Search for the cell housing the specified text and yield its (X, Y) center coordinate. 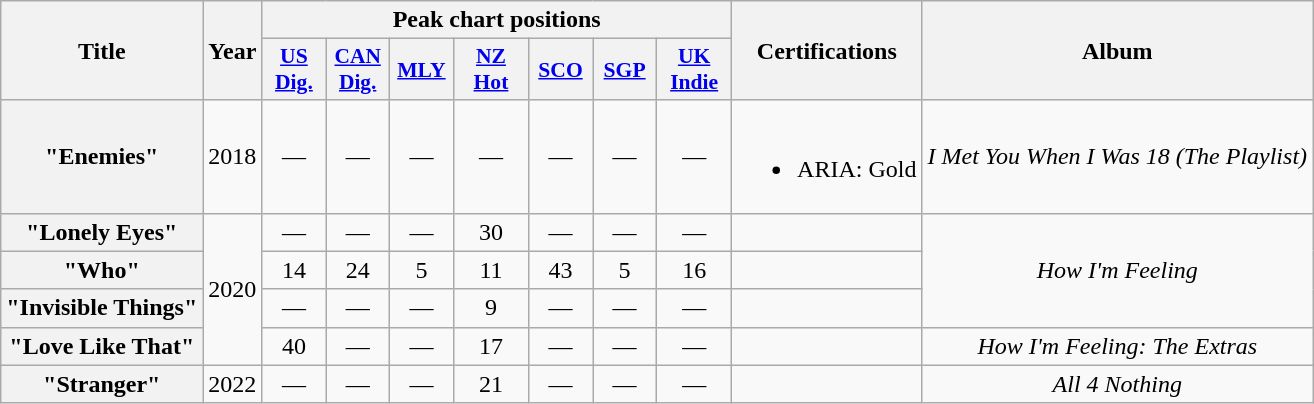
17 (492, 346)
2018 (232, 156)
USDig. (294, 70)
MLY (421, 70)
40 (294, 346)
24 (358, 270)
16 (694, 270)
Peak chart positions (497, 20)
2020 (232, 289)
"Stranger" (102, 384)
SCO (560, 70)
11 (492, 270)
Certifications (827, 50)
Title (102, 50)
2022 (232, 384)
UKIndie (694, 70)
Year (232, 50)
"Invisible Things" (102, 308)
43 (560, 270)
30 (492, 232)
All 4 Nothing (1118, 384)
21 (492, 384)
14 (294, 270)
I Met You When I Was 18 (The Playlist) (1118, 156)
ARIA: Gold (827, 156)
Album (1118, 50)
SGP (625, 70)
"Lonely Eyes" (102, 232)
How I'm Feeling (1118, 270)
"Love Like That" (102, 346)
CANDig. (358, 70)
How I'm Feeling: The Extras (1118, 346)
"Who" (102, 270)
"Enemies" (102, 156)
NZHot (492, 70)
9 (492, 308)
